Scan for the cell matching the given text and deliver its [X, Y] coordinate at center. 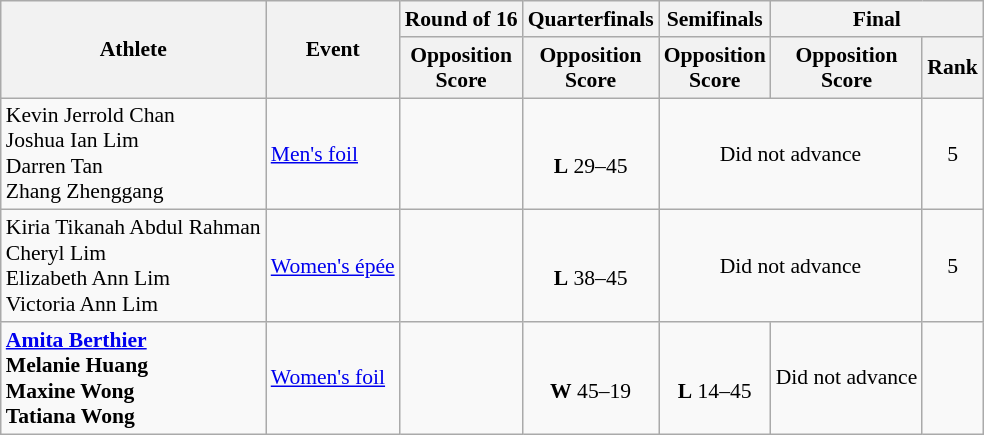
Women's foil [333, 378]
L 29–45 [591, 154]
Amita BerthierMelanie HuangMaxine WongTatiana Wong [134, 378]
Women's épée [333, 266]
W 45–19 [591, 378]
L 38–45 [591, 266]
Event [333, 50]
Final [877, 19]
Kiria Tikanah Abdul RahmanCheryl LimElizabeth Ann LimVictoria Ann Lim [134, 266]
Quarterfinals [591, 19]
Men's foil [333, 154]
Kevin Jerrold ChanJoshua Ian LimDarren TanZhang Zhenggang [134, 154]
Semifinals [715, 19]
L 14–45 [715, 378]
Athlete [134, 50]
Round of 16 [462, 19]
Rank [952, 68]
